Output the [x, y] coordinate of the center of the cell containing the given text.  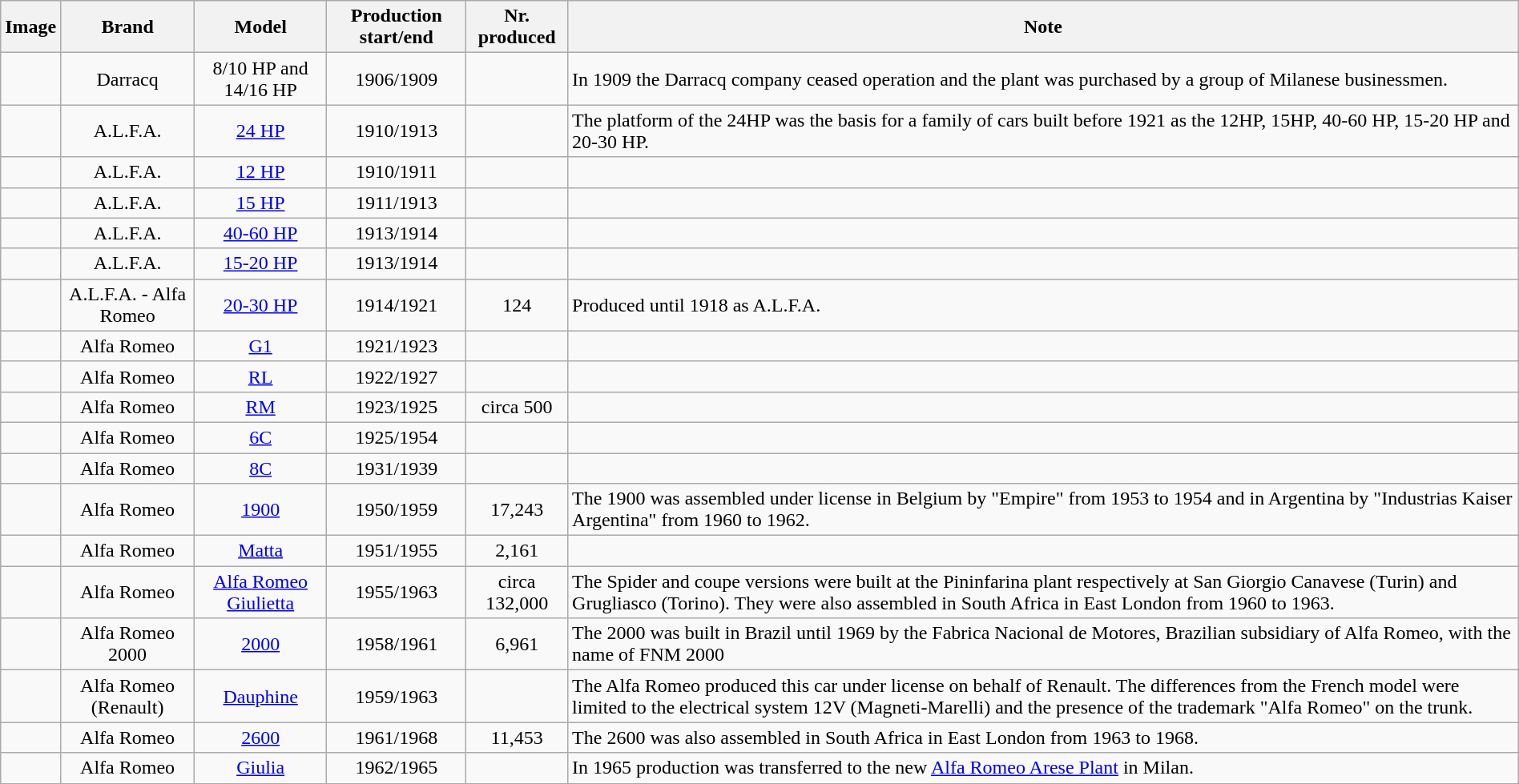
1951/1955 [397, 551]
2000 [260, 644]
1961/1968 [397, 738]
17,243 [518, 509]
RL [260, 376]
1955/1963 [397, 593]
1910/1911 [397, 172]
1923/1925 [397, 407]
1925/1954 [397, 437]
1910/1913 [397, 131]
1931/1939 [397, 468]
Darracq [128, 78]
1959/1963 [397, 697]
1911/1913 [397, 203]
Alfa Romeo 2000 [128, 644]
40-60 HP [260, 233]
Matta [260, 551]
circa 132,000 [518, 593]
A.L.F.A. - Alfa Romeo [128, 304]
circa 500 [518, 407]
1950/1959 [397, 509]
6C [260, 437]
Image [30, 27]
24 HP [260, 131]
20-30 HP [260, 304]
Note [1043, 27]
15 HP [260, 203]
G1 [260, 346]
1962/1965 [397, 768]
2600 [260, 738]
Production start/end [397, 27]
The 1900 was assembled under license in Belgium by "Empire" from 1953 to 1954 and in Argentina by "Industrias Kaiser Argentina" from 1960 to 1962. [1043, 509]
1921/1923 [397, 346]
Model [260, 27]
In 1965 production was transferred to the new Alfa Romeo Arese Plant in Milan. [1043, 768]
11,453 [518, 738]
8/10 HP and 14/16 HP [260, 78]
124 [518, 304]
1906/1909 [397, 78]
The 2000 was built in Brazil until 1969 by the Fabrica Nacional de Motores, Brazilian subsidiary of Alfa Romeo, with the name of FNM 2000 [1043, 644]
6,961 [518, 644]
8C [260, 468]
Nr. produced [518, 27]
Alfa Romeo Giulietta [260, 593]
The 2600 was also assembled in South Africa in East London from 1963 to 1968. [1043, 738]
The platform of the 24HP was the basis for a family of cars built before 1921 as the 12HP, 15HP, 40-60 HP, 15-20 HP and 20-30 HP. [1043, 131]
2,161 [518, 551]
In 1909 the Darracq company ceased operation and the plant was purchased by a group of Milanese businessmen. [1043, 78]
Giulia [260, 768]
1958/1961 [397, 644]
Alfa Romeo (Renault) [128, 697]
Dauphine [260, 697]
1922/1927 [397, 376]
1900 [260, 509]
12 HP [260, 172]
Produced until 1918 as A.L.F.A. [1043, 304]
RM [260, 407]
15-20 HP [260, 263]
Brand [128, 27]
1914/1921 [397, 304]
